From the cell containing the given text, extract its center point as (X, Y) coordinate. 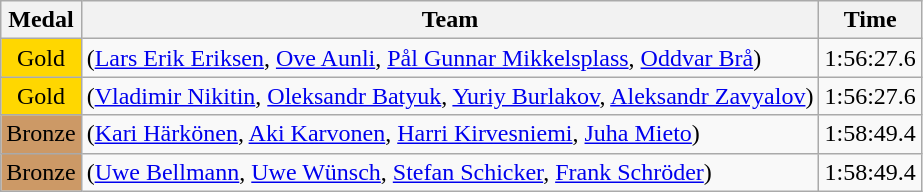
Time (870, 20)
(Uwe Bellmann, Uwe Wünsch, Stefan Schicker, Frank Schröder) (450, 172)
(Kari Härkönen, Aki Karvonen, Harri Kirvesniemi, Juha Mieto) (450, 134)
(Lars Erik Eriksen, Ove Aunli, Pål Gunnar Mikkelsplass, Oddvar Brå) (450, 58)
(Vladimir Nikitin, Oleksandr Batyuk, Yuriy Burlakov, Aleksandr Zavyalov) (450, 96)
Medal (41, 20)
Team (450, 20)
